Extract the (x, y) coordinate from the center of the cell holding the provided text.  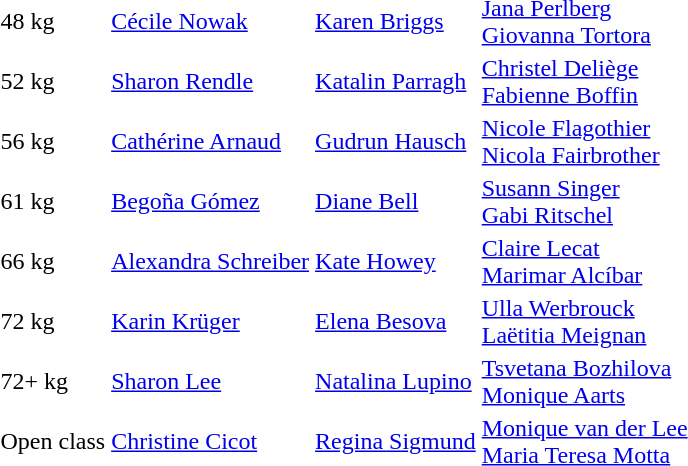
Karin Krüger (210, 322)
Begoña Gómez (210, 202)
Cathérine Arnaud (210, 142)
Sharon Rendle (210, 82)
Gudrun Hausch (396, 142)
Diane Bell (396, 202)
Katalin Parragh (396, 82)
Kate Howey (396, 262)
Natalina Lupino (396, 382)
Elena Besova (396, 322)
Sharon Lee (210, 382)
Alexandra Schreiber (210, 262)
